For the text-containing cell, return its midpoint in [x, y] coordinate format. 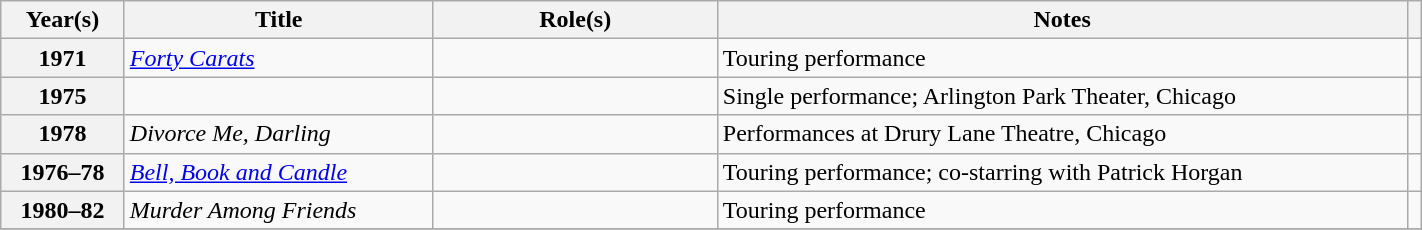
Performances at Drury Lane Theatre, Chicago [1062, 134]
1975 [63, 96]
1976–78 [63, 172]
1971 [63, 58]
Single performance; Arlington Park Theater, Chicago [1062, 96]
Murder Among Friends [278, 210]
Touring performance; co-starring with Patrick Horgan [1062, 172]
Notes [1062, 20]
1978 [63, 134]
Role(s) [575, 20]
Forty Carats [278, 58]
1980–82 [63, 210]
Divorce Me, Darling [278, 134]
Title [278, 20]
Bell, Book and Candle [278, 172]
Year(s) [63, 20]
